Identify which cell holds the provided text, then report its (X, Y) central coordinate. 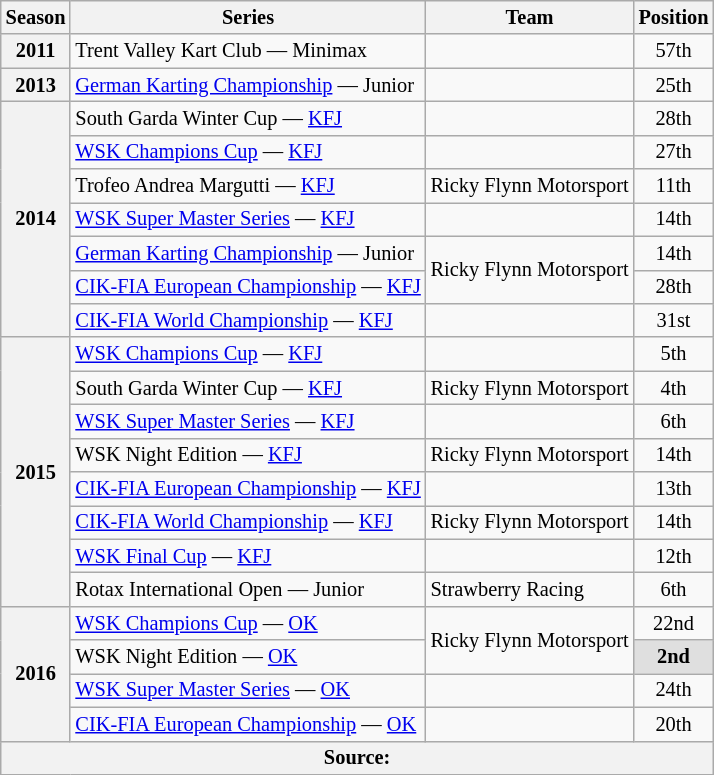
Team (530, 17)
24th (674, 690)
WSK Night Edition — KFJ (248, 455)
Season (36, 17)
27th (674, 152)
Source: (358, 758)
Trent Valley Kart Club — Minimax (248, 51)
2011 (36, 51)
Rotax International Open — Junior (248, 589)
22nd (674, 623)
Position (674, 17)
Trofeo Andrea Margutti — KFJ (248, 186)
25th (674, 85)
11th (674, 186)
CIK-FIA European Championship — OK (248, 724)
Series (248, 17)
5th (674, 354)
4th (674, 388)
2014 (36, 219)
WSK Super Master Series — OK (248, 690)
2013 (36, 85)
WSK Night Edition — OK (248, 657)
31st (674, 320)
WSK Champions Cup — OK (248, 623)
20th (674, 724)
2nd (674, 657)
2015 (36, 472)
12th (674, 556)
WSK Final Cup — KFJ (248, 556)
2016 (36, 674)
Strawberry Racing (530, 589)
13th (674, 489)
57th (674, 51)
